Scan for the cell matching the given text and deliver its [X, Y] coordinate at center. 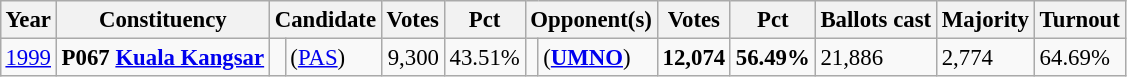
(PAS) [333, 57]
56.49% [772, 57]
9,300 [412, 57]
2,774 [985, 57]
P067 Kuala Kangsar [162, 57]
Turnout [1080, 20]
1999 [28, 57]
43.51% [484, 57]
Opponent(s) [591, 20]
12,074 [694, 57]
Majority [985, 20]
(UMNO) [598, 57]
Year [28, 20]
21,886 [876, 57]
64.69% [1080, 57]
Ballots cast [876, 20]
Candidate [325, 20]
Constituency [162, 20]
